Search for the cell housing the specified text and yield its [X, Y] center coordinate. 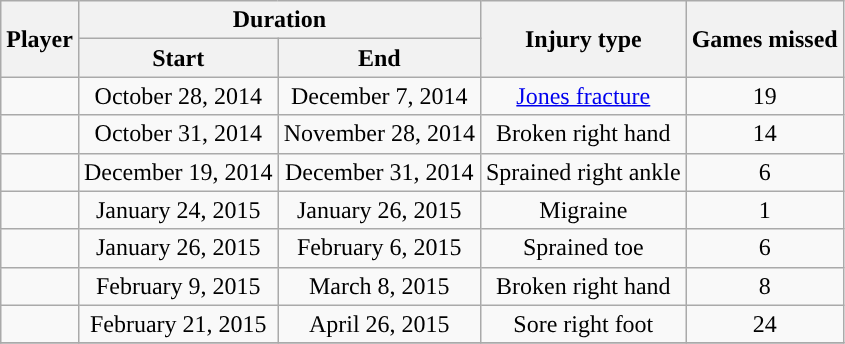
14 [764, 134]
Migraine [583, 210]
October 31, 2014 [178, 134]
December 7, 2014 [379, 96]
Sprained right ankle [583, 172]
Sprained toe [583, 248]
December 19, 2014 [178, 172]
19 [764, 96]
October 28, 2014 [178, 96]
February 6, 2015 [379, 248]
Start [178, 58]
8 [764, 286]
1 [764, 210]
Jones fracture [583, 96]
Sore right foot [583, 324]
End [379, 58]
Injury type [583, 39]
November 28, 2014 [379, 134]
24 [764, 324]
February 9, 2015 [178, 286]
December 31, 2014 [379, 172]
February 21, 2015 [178, 324]
March 8, 2015 [379, 286]
Games missed [764, 39]
Player [40, 39]
January 24, 2015 [178, 210]
April 26, 2015 [379, 324]
Duration [279, 20]
